Search for the cell housing the specified text and yield its [X, Y] center coordinate. 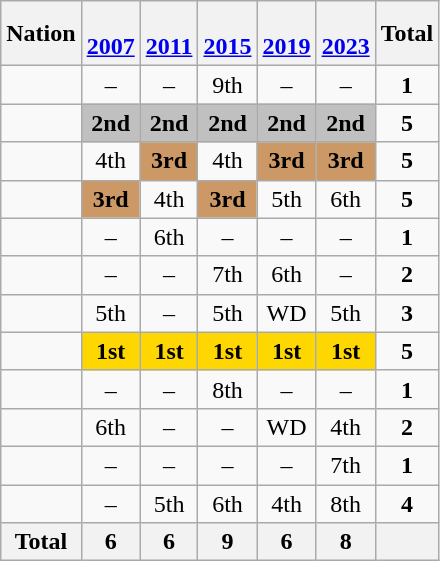
2023 [346, 34]
2007 [110, 34]
3 [407, 313]
2011 [169, 34]
2015 [228, 34]
9th [228, 85]
Nation [41, 34]
2019 [286, 34]
9 [228, 542]
8 [346, 542]
4 [407, 503]
